Detect which cell encompasses the target text, then output its (X, Y) center coordinate. 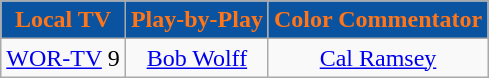
Color Commentator (378, 20)
Cal Ramsey (378, 58)
Play-by-Play (196, 20)
WOR-TV 9 (64, 58)
Bob Wolff (196, 58)
Local TV (64, 20)
